Find where the given text appears and provide that cell's center as (x, y) coordinate. 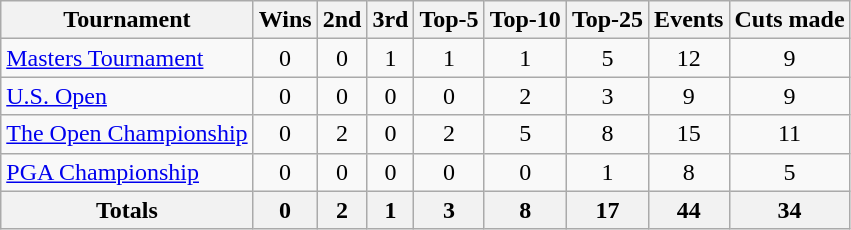
Top-10 (525, 20)
Top-5 (449, 20)
Tournament (127, 20)
Cuts made (790, 20)
Totals (127, 210)
Masters Tournament (127, 58)
The Open Championship (127, 134)
PGA Championship (127, 172)
17 (607, 210)
12 (689, 58)
34 (790, 210)
U.S. Open (127, 96)
Top-25 (607, 20)
Events (689, 20)
3rd (390, 20)
Wins (285, 20)
44 (689, 210)
11 (790, 134)
2nd (342, 20)
15 (689, 134)
